Determine the [x, y] coordinate at the center of the cell enclosing the given text.  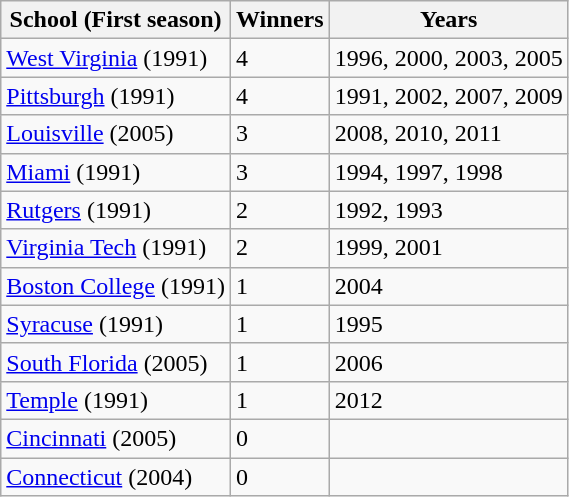
Pittsburgh (1991) [116, 96]
South Florida (2005) [116, 362]
Cincinnati (2005) [116, 438]
2012 [448, 400]
Virginia Tech (1991) [116, 248]
West Virginia (1991) [116, 58]
Boston College (1991) [116, 286]
Years [448, 20]
1991, 2002, 2007, 2009 [448, 96]
Winners [280, 20]
1996, 2000, 2003, 2005 [448, 58]
Miami (1991) [116, 172]
School (First season) [116, 20]
Temple (1991) [116, 400]
Connecticut (2004) [116, 477]
Louisville (2005) [116, 134]
Rutgers (1991) [116, 210]
1995 [448, 324]
1994, 1997, 1998 [448, 172]
Syracuse (1991) [116, 324]
2008, 2010, 2011 [448, 134]
2004 [448, 286]
1999, 2001 [448, 248]
2006 [448, 362]
1992, 1993 [448, 210]
